Output the [x, y] coordinate of the center of the cell containing the given text.  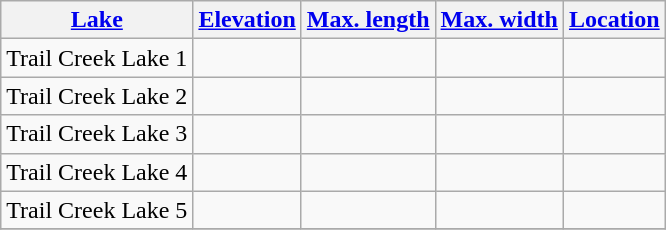
Trail Creek Lake 2 [97, 96]
Trail Creek Lake 4 [97, 172]
Trail Creek Lake 3 [97, 134]
Elevation [247, 20]
Lake [97, 20]
Location [614, 20]
Trail Creek Lake 1 [97, 58]
Max. width [499, 20]
Trail Creek Lake 5 [97, 210]
Max. length [368, 20]
